Extract the [x, y] coordinate from the center of the cell holding the provided text.  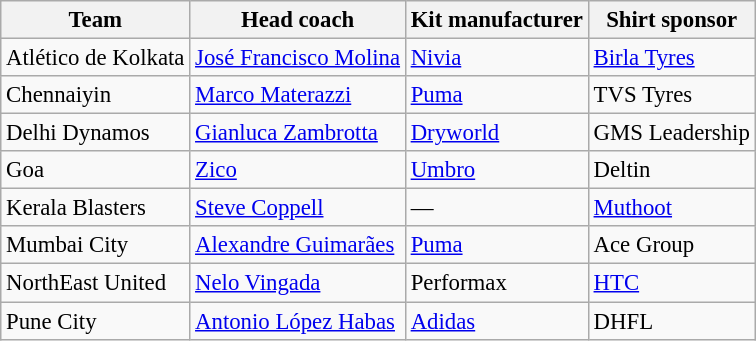
Dryworld [496, 133]
DHFL [672, 321]
Antonio López Habas [298, 321]
GMS Leadership [672, 133]
Ace Group [672, 245]
Goa [96, 170]
Kerala Blasters [96, 208]
Umbro [496, 170]
Mumbai City [96, 245]
Nivia [496, 58]
TVS Tyres [672, 95]
Head coach [298, 20]
Birla Tyres [672, 58]
NorthEast United [96, 283]
Performax [496, 283]
Adidas [496, 321]
Marco Materazzi [298, 95]
Zico [298, 170]
Atlético de Kolkata [96, 58]
Gianluca Zambrotta [298, 133]
Team [96, 20]
Chennaiyin [96, 95]
Steve Coppell [298, 208]
Kit manufacturer [496, 20]
José Francisco Molina [298, 58]
Pune City [96, 321]
Shirt sponsor [672, 20]
Muthoot [672, 208]
— [496, 208]
Nelo Vingada [298, 283]
Alexandre Guimarães [298, 245]
Deltin [672, 170]
HTC [672, 283]
Delhi Dynamos [96, 133]
